Provide the [X, Y] coordinate of the cell's center where the given text is located.  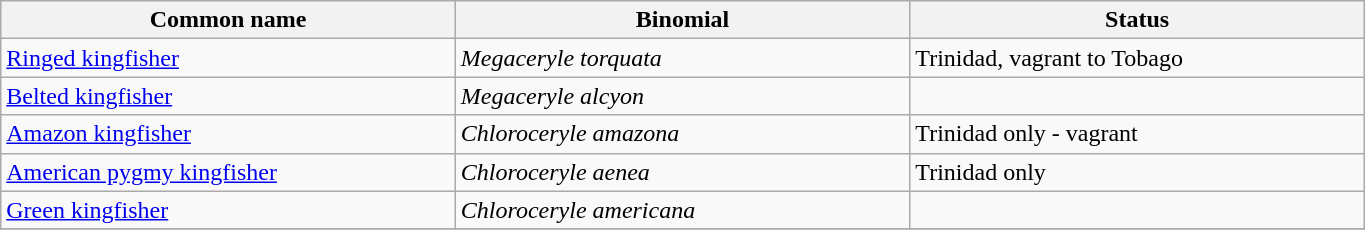
Trinidad only [1138, 172]
Common name [228, 20]
Megaceryle torquata [682, 58]
Chloroceryle americana [682, 210]
Belted kingfisher [228, 96]
Megaceryle alcyon [682, 96]
Chloroceryle amazona [682, 134]
Chloroceryle aenea [682, 172]
Ringed kingfisher [228, 58]
Amazon kingfisher [228, 134]
Trinidad, vagrant to Tobago [1138, 58]
Status [1138, 20]
Binomial [682, 20]
Trinidad only - vagrant [1138, 134]
American pygmy kingfisher [228, 172]
Green kingfisher [228, 210]
